Capture the cell that displays the provided text and extract its (X, Y) central coordinate. 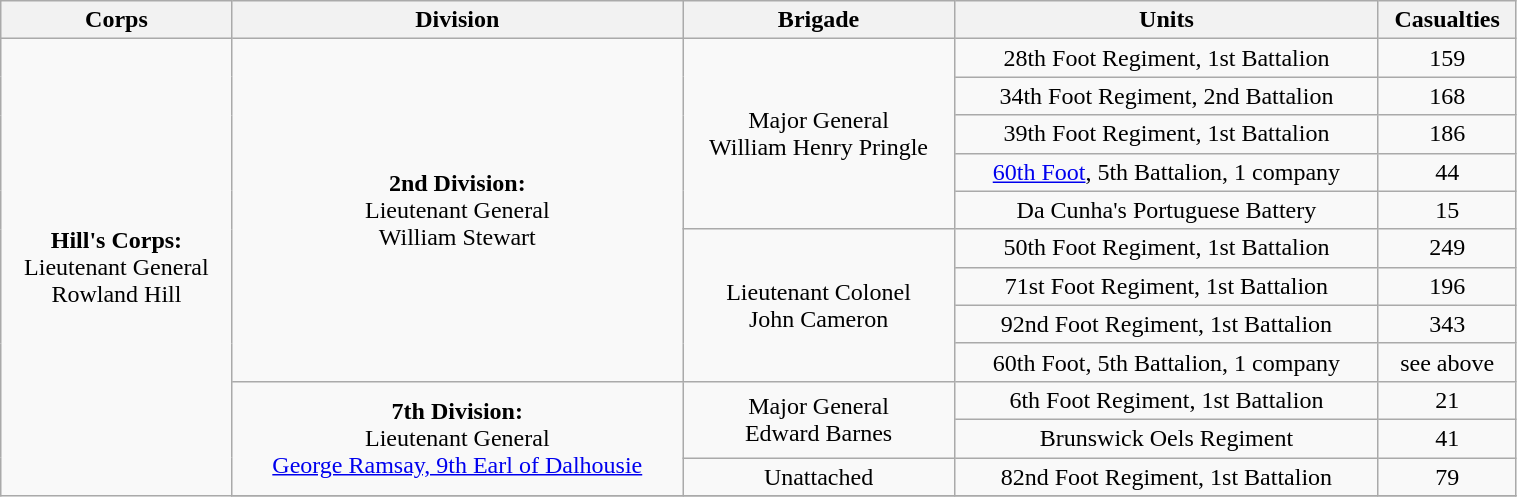
39th Foot Regiment, 1st Battalion (1167, 134)
6th Foot Regiment, 1st Battalion (1167, 400)
41 (1447, 438)
15 (1447, 210)
Unattached (819, 477)
186 (1447, 134)
Division (457, 20)
Units (1167, 20)
Corps (116, 20)
Major GeneralWilliam Henry Pringle (819, 134)
Casualties (1447, 20)
44 (1447, 172)
7th Division:Lieutenant GeneralGeorge Ramsay, 9th Earl of Dalhousie (457, 438)
168 (1447, 96)
Brigade (819, 20)
92nd Foot Regiment, 1st Battalion (1167, 324)
21 (1447, 400)
Major GeneralEdward Barnes (819, 419)
see above (1447, 362)
196 (1447, 286)
Hill's Corps:Lieutenant GeneralRowland Hill (116, 268)
82nd Foot Regiment, 1st Battalion (1167, 477)
2nd Division:Lieutenant GeneralWilliam Stewart (457, 210)
79 (1447, 477)
Da Cunha's Portuguese Battery (1167, 210)
34th Foot Regiment, 2nd Battalion (1167, 96)
Brunswick Oels Regiment (1167, 438)
159 (1447, 58)
343 (1447, 324)
28th Foot Regiment, 1st Battalion (1167, 58)
Lieutenant ColonelJohn Cameron (819, 305)
50th Foot Regiment, 1st Battalion (1167, 248)
71st Foot Regiment, 1st Battalion (1167, 286)
249 (1447, 248)
